Extract the [X, Y] coordinate from the center of the cell holding the provided text.  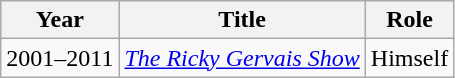
Role [409, 20]
Year [60, 20]
Title [242, 20]
Himself [409, 58]
The Ricky Gervais Show [242, 58]
2001–2011 [60, 58]
